For the text-containing cell, return its midpoint in (x, y) coordinate format. 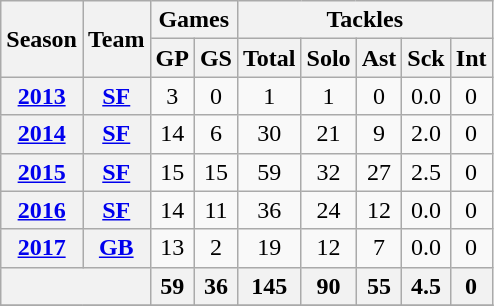
Sck (426, 58)
2016 (42, 210)
7 (379, 248)
4.5 (426, 286)
Ast (379, 58)
55 (379, 286)
3 (172, 96)
Solo (328, 58)
11 (216, 210)
2015 (42, 172)
Int (471, 58)
13 (172, 248)
21 (328, 134)
GB (116, 248)
2013 (42, 96)
GS (216, 58)
9 (379, 134)
27 (379, 172)
2.5 (426, 172)
90 (328, 286)
145 (269, 286)
2 (216, 248)
GP (172, 58)
Tackles (364, 20)
19 (269, 248)
Total (269, 58)
2.0 (426, 134)
30 (269, 134)
32 (328, 172)
2017 (42, 248)
6 (216, 134)
2014 (42, 134)
Season (42, 39)
24 (328, 210)
Games (194, 20)
Team (116, 39)
